For the text-containing cell, return its midpoint in [x, y] coordinate format. 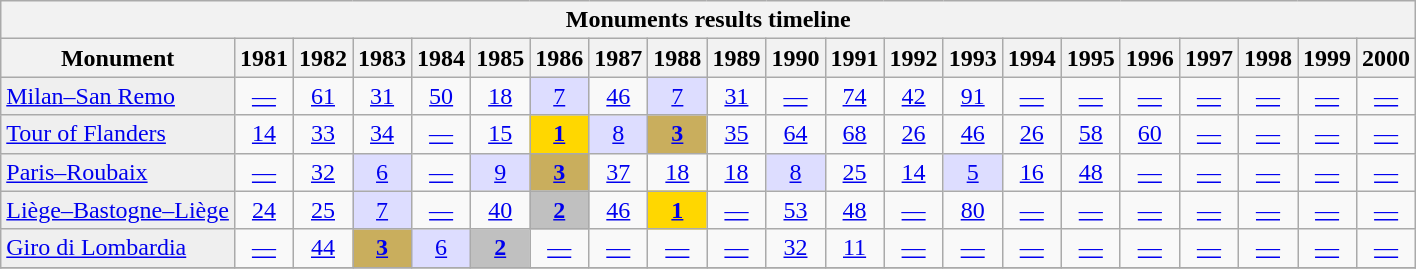
61 [322, 96]
Tour of Flanders [118, 134]
1993 [972, 58]
1982 [322, 58]
5 [972, 172]
74 [854, 96]
1988 [678, 58]
53 [796, 210]
11 [854, 248]
1983 [382, 58]
60 [1150, 134]
1998 [1268, 58]
34 [382, 134]
Monuments results timeline [708, 20]
1989 [736, 58]
33 [322, 134]
Paris–Roubaix [118, 172]
24 [264, 210]
1994 [1032, 58]
1995 [1090, 58]
35 [736, 134]
37 [618, 172]
Milan–San Remo [118, 96]
40 [500, 210]
1992 [914, 58]
42 [914, 96]
80 [972, 210]
Liège–Bastogne–Liège [118, 210]
91 [972, 96]
64 [796, 134]
1997 [1208, 58]
1990 [796, 58]
68 [854, 134]
15 [500, 134]
1991 [854, 58]
58 [1090, 134]
1999 [1328, 58]
50 [442, 96]
1985 [500, 58]
1981 [264, 58]
Monument [118, 58]
1996 [1150, 58]
Giro di Lombardia [118, 248]
16 [1032, 172]
9 [500, 172]
44 [322, 248]
1984 [442, 58]
1987 [618, 58]
1986 [560, 58]
2000 [1386, 58]
